Scan for the cell matching the given text and deliver its (X, Y) coordinate at center. 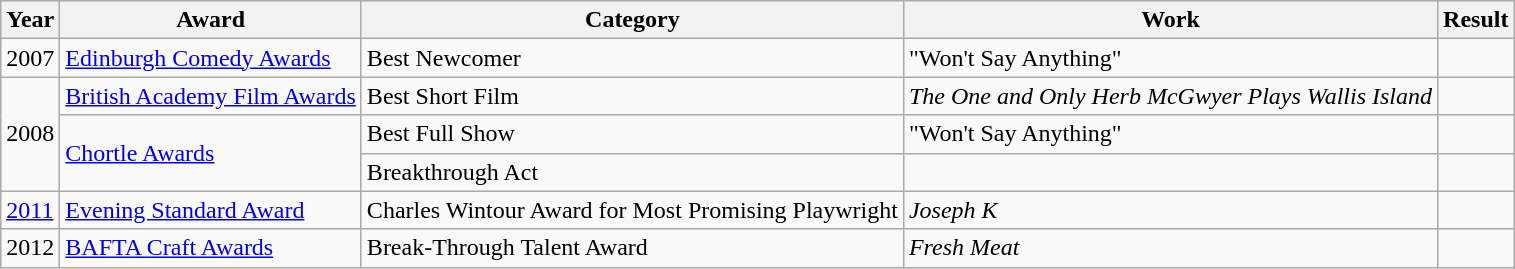
Category (632, 20)
2008 (30, 134)
Best Short Film (632, 96)
Fresh Meat (1170, 248)
Edinburgh Comedy Awards (211, 58)
Best Newcomer (632, 58)
Chortle Awards (211, 153)
Break-Through Talent Award (632, 248)
The One and Only Herb McGwyer Plays Wallis Island (1170, 96)
2011 (30, 210)
2012 (30, 248)
Breakthrough Act (632, 172)
Charles Wintour Award for Most Promising Playwright (632, 210)
Joseph K (1170, 210)
2007 (30, 58)
Result (1476, 20)
Work (1170, 20)
Evening Standard Award (211, 210)
Best Full Show (632, 134)
Year (30, 20)
British Academy Film Awards (211, 96)
Award (211, 20)
BAFTA Craft Awards (211, 248)
